Find where the given text appears and provide that cell's center as (X, Y) coordinate. 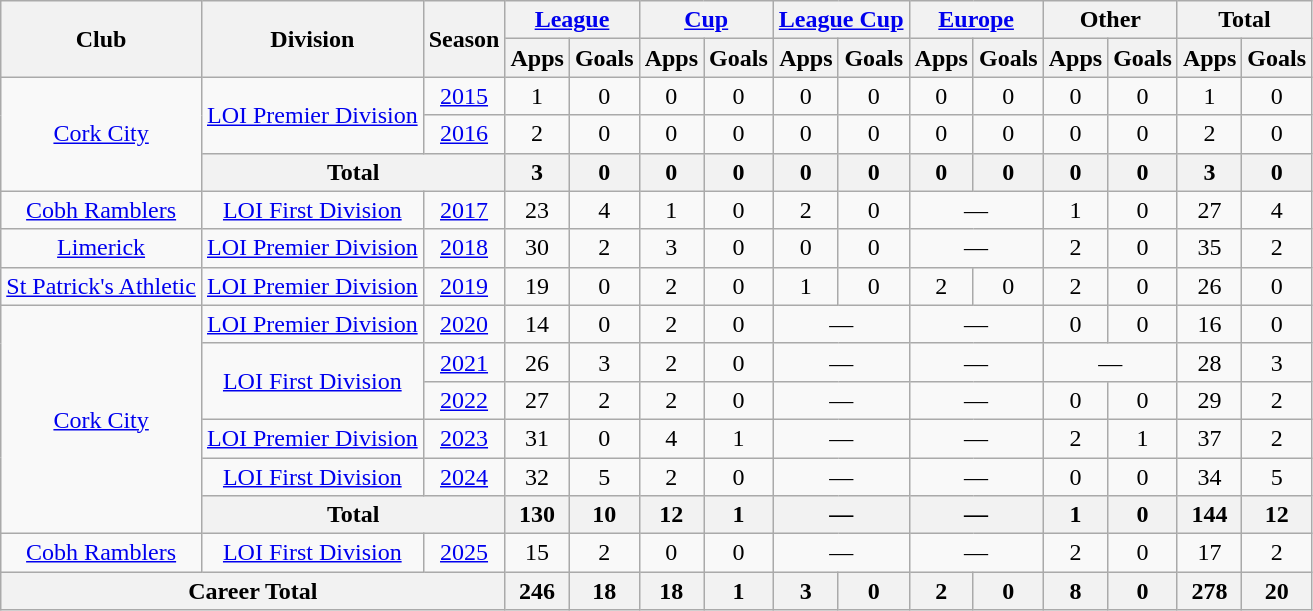
2025 (464, 553)
35 (1209, 248)
23 (537, 210)
Club (102, 39)
Season (464, 39)
19 (537, 286)
2015 (464, 96)
League Cup (841, 20)
Limerick (102, 248)
278 (1209, 591)
37 (1209, 438)
2018 (464, 248)
Other (1110, 20)
30 (537, 248)
Division (312, 39)
2023 (464, 438)
League (572, 20)
15 (537, 553)
29 (1209, 400)
St Patrick's Athletic (102, 286)
Cup (706, 20)
Career Total (253, 591)
2022 (464, 400)
31 (537, 438)
144 (1209, 515)
20 (1277, 591)
246 (537, 591)
32 (537, 477)
16 (1209, 324)
28 (1209, 362)
130 (537, 515)
14 (537, 324)
2019 (464, 286)
2017 (464, 210)
8 (1075, 591)
2020 (464, 324)
10 (604, 515)
2021 (464, 362)
17 (1209, 553)
Europe (976, 20)
34 (1209, 477)
2016 (464, 134)
2024 (464, 477)
